For the text-containing cell, return its midpoint in [X, Y] coordinate format. 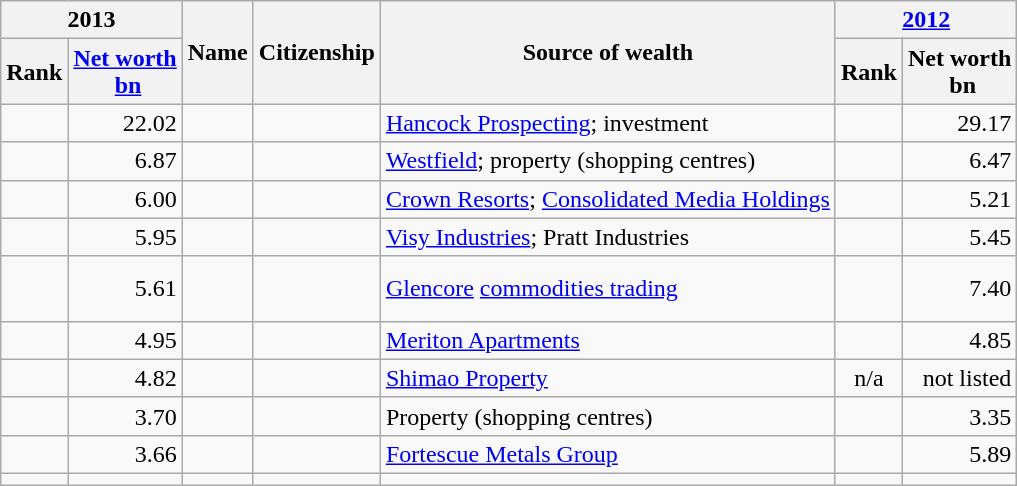
not listed [960, 378]
6.47 [960, 161]
4.82 [125, 378]
5.45 [960, 237]
7.40 [960, 288]
Westfield; property (shopping centres) [608, 161]
Shimao Property [608, 378]
3.35 [960, 416]
3.66 [125, 454]
Visy Industries; Pratt Industries [608, 237]
Source of wealth [608, 52]
Citizenship [316, 52]
Hancock Prospecting; investment [608, 123]
Name [218, 52]
6.87 [125, 161]
6.00 [125, 199]
Meriton Apartments [608, 340]
Property (shopping centres) [608, 416]
5.61 [125, 288]
29.17 [960, 123]
Glencore commodities trading [608, 288]
2012 [926, 20]
n/a [868, 378]
22.02 [125, 123]
4.95 [125, 340]
3.70 [125, 416]
5.89 [960, 454]
2013 [92, 20]
5.95 [125, 237]
Fortescue Metals Group [608, 454]
5.21 [960, 199]
4.85 [960, 340]
Crown Resorts; Consolidated Media Holdings [608, 199]
